Find where the given text appears and provide that cell's center as [X, Y] coordinate. 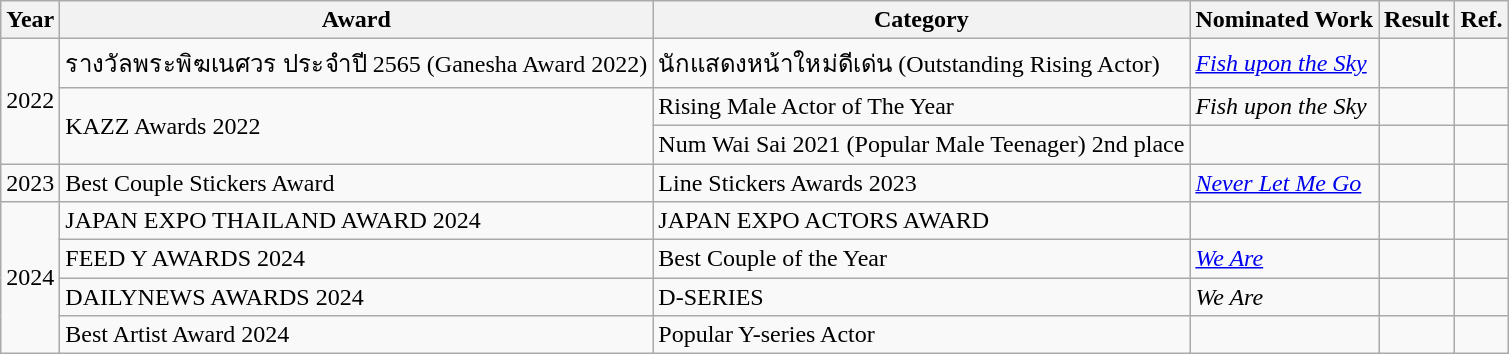
Result [1417, 20]
KAZZ Awards 2022 [356, 125]
Year [30, 20]
DAILYNEWS AWARDS 2024 [356, 297]
Best Artist Award 2024 [356, 335]
JAPAN EXPO THAILAND AWARD 2024 [356, 221]
Best Couple Stickers Award [356, 183]
รางวัลพระพิฆเนศวร ประจำปี 2565 (Ganesha Award 2022) [356, 64]
Category [922, 20]
นักแสดงหน้าใหม่ดีเด่น (Outstanding Rising Actor) [922, 64]
2022 [30, 102]
Nominated Work [1284, 20]
2023 [30, 183]
D-SERIES [922, 297]
Award [356, 20]
JAPAN EXPO ACTORS AWARD [922, 221]
Popular Y-series Actor [922, 335]
Ref. [1482, 20]
2024 [30, 278]
Line Stickers Awards 2023 [922, 183]
FEED Y AWARDS 2024 [356, 259]
Rising Male Actor of The Year [922, 106]
Num Wai Sai 2021 (Popular Male Teenager) 2nd place [922, 144]
Best Couple of the Year [922, 259]
Never Let Me Go [1284, 183]
